Extract the [X, Y] coordinate from the center of the cell holding the provided text.  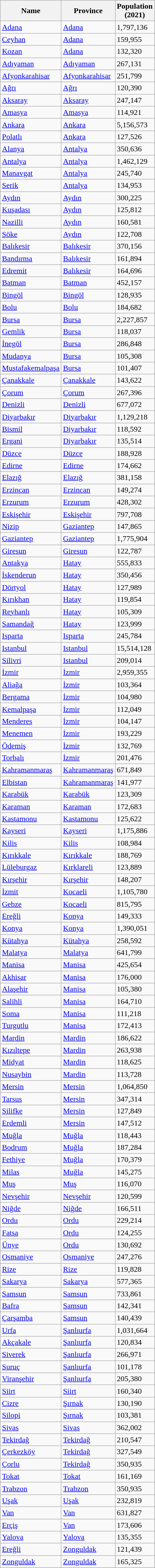
165,325 [135, 1562]
Gemlik [31, 331]
Bandırma [31, 259]
Kemalpaşa [31, 709]
118,037 [135, 331]
Milas [31, 1172]
193,229 [135, 733]
161,894 [135, 259]
130,692 [135, 1245]
103,364 [135, 685]
Çerkezköy [31, 1452]
Dörtyol [31, 587]
362,002 [135, 1428]
Mudanya [31, 356]
428,302 [135, 502]
122,787 [135, 551]
116,070 [135, 1184]
123,999 [135, 624]
555,833 [135, 563]
2,959,355 [135, 673]
258,592 [135, 940]
121,439 [135, 1549]
Nizip [31, 526]
Nusaybin [31, 1074]
105,308 [135, 356]
118,625 [135, 1062]
2,227,857 [135, 319]
Salihli [31, 1001]
Aliağa [31, 685]
172,683 [135, 807]
1,105,780 [135, 892]
425,654 [135, 965]
Province [88, 11]
350,636 [135, 149]
İskenderun [31, 575]
15,514,128 [135, 648]
251,799 [135, 76]
Kuşadası [31, 210]
103,381 [135, 1415]
160,340 [135, 1391]
205,380 [135, 1379]
1,462,129 [135, 161]
5,156,573 [135, 124]
127,526 [135, 137]
Söke [31, 234]
232,819 [135, 1500]
Kırklareli [88, 867]
119,828 [135, 1269]
Silivri [31, 660]
Erçiş [31, 1525]
113,728 [135, 1074]
Menemen [31, 733]
Antakya [31, 563]
229,214 [135, 1221]
Torbalı [31, 758]
286,848 [135, 344]
Menderes [31, 721]
733,861 [135, 1293]
Midyat [31, 1062]
1,175,886 [135, 831]
Serik [31, 186]
Cizre [31, 1403]
125,622 [135, 819]
Ödemiş [31, 746]
Soma [31, 1014]
Tarsus [31, 1099]
130,190 [135, 1403]
1,031,664 [135, 1330]
210,547 [135, 1440]
101,407 [135, 368]
Fethiye [31, 1160]
120,390 [135, 88]
101,178 [135, 1367]
797,708 [135, 514]
147,512 [135, 1123]
184,682 [135, 307]
Manavgat [31, 173]
815,795 [135, 904]
Alaşehir [31, 989]
105,380 [135, 989]
Bafra [31, 1306]
174,662 [135, 466]
Siverek [31, 1355]
124,255 [135, 1233]
Urfa [31, 1330]
186,622 [135, 1038]
147,865 [135, 526]
188,769 [135, 855]
201,476 [135, 758]
120,599 [135, 1196]
172,413 [135, 1026]
Nazilli [31, 222]
Gebze [31, 904]
Bergama [31, 697]
347,314 [135, 1099]
134,953 [135, 186]
Akhisar [31, 977]
149,333 [135, 916]
247,147 [135, 100]
Ceyhan [31, 39]
631,827 [135, 1513]
1,390,051 [135, 928]
350,456 [135, 575]
164,696 [135, 271]
Edremit [31, 271]
108,984 [135, 843]
Kızıltepe [31, 1050]
Silifke [31, 1111]
118,443 [135, 1135]
104,980 [135, 697]
161,169 [135, 1476]
266,971 [135, 1355]
170,379 [135, 1160]
İnegöl [31, 344]
Population(2021) [135, 11]
145,275 [135, 1172]
Silopi [31, 1415]
159,955 [135, 39]
Elbistan [31, 782]
143,622 [135, 380]
166,511 [135, 1208]
128,935 [135, 295]
135,355 [135, 1537]
119,854 [135, 600]
142,341 [135, 1306]
127,849 [135, 1111]
327,549 [135, 1452]
140,439 [135, 1318]
Ünye [31, 1245]
677,072 [135, 405]
118,592 [135, 429]
122,708 [135, 234]
1,797,136 [135, 27]
247,276 [135, 1257]
Kozan [31, 52]
267,131 [135, 64]
132,320 [135, 52]
577,365 [135, 1281]
114,921 [135, 112]
Reyhanlı [31, 612]
245,784 [135, 636]
164,710 [135, 1001]
132,769 [135, 746]
671,849 [135, 770]
Mustafakemalpaşa [31, 368]
Ergani [31, 441]
İzmit [31, 892]
120,834 [135, 1342]
Alanya [31, 149]
104,147 [135, 721]
111,218 [135, 1014]
127,989 [135, 587]
245,740 [135, 173]
1,129,218 [135, 417]
123,889 [135, 867]
123,309 [135, 794]
160,581 [135, 222]
112,049 [135, 709]
209,014 [135, 660]
Kırıkhan [31, 600]
Lüleburgaz [31, 867]
370,156 [135, 246]
187,284 [135, 1148]
Suruç [31, 1367]
125,812 [135, 210]
Bodrum [31, 1148]
Turgutlu [31, 1026]
135,514 [135, 441]
1,064,850 [135, 1086]
188,928 [135, 453]
300,225 [135, 198]
641,799 [135, 953]
105,309 [135, 612]
381,158 [135, 478]
Çorlu [31, 1464]
Samandağ [31, 624]
Polatlı [31, 137]
267,396 [135, 393]
Çarşamba [31, 1318]
176,000 [135, 977]
149,274 [135, 490]
Name [31, 11]
148,207 [135, 880]
Bismil [31, 429]
Viranşehir [31, 1379]
Fatsa [31, 1233]
1,775,904 [135, 538]
173,606 [135, 1525]
452,157 [135, 283]
263,938 [135, 1050]
141,977 [135, 782]
Akçakale [31, 1342]
Erdemli [31, 1123]
